Return (X, Y) of the center of cell containing provided text 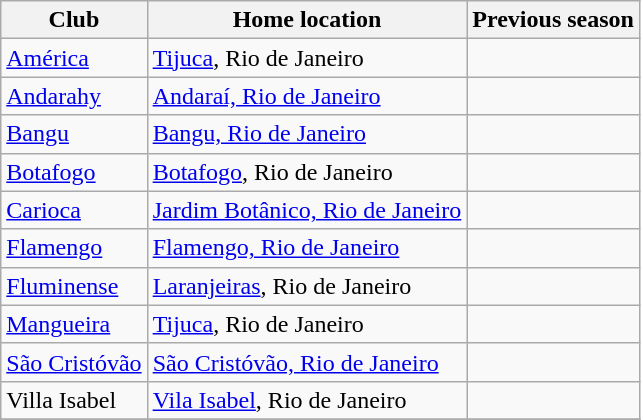
Botafogo, Rio de Janeiro (307, 172)
São Cristóvão (74, 362)
Previous season (554, 20)
Laranjeiras, Rio de Janeiro (307, 286)
Mangueira (74, 324)
Flamengo (74, 248)
Club (74, 20)
Andaraí, Rio de Janeiro (307, 96)
América (74, 58)
Home location (307, 20)
Villa Isabel (74, 400)
Bangu (74, 134)
Fluminense (74, 286)
Bangu, Rio de Janeiro (307, 134)
Vila Isabel, Rio de Janeiro (307, 400)
Flamengo, Rio de Janeiro (307, 248)
Andarahy (74, 96)
Botafogo (74, 172)
Carioca (74, 210)
São Cristóvão, Rio de Janeiro (307, 362)
Jardim Botânico, Rio de Janeiro (307, 210)
